Extract the [X, Y] coordinate from the center of the cell holding the provided text.  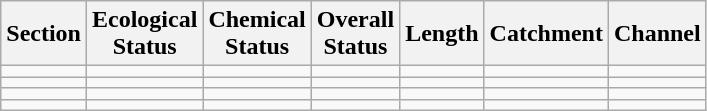
OverallStatus [355, 34]
Section [44, 34]
ChemicalStatus [257, 34]
EcologicalStatus [144, 34]
Catchment [546, 34]
Channel [657, 34]
Length [442, 34]
